Extract the (X, Y) coordinate from the center of the cell holding the provided text.  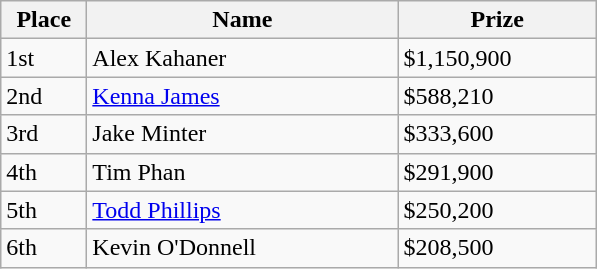
$208,500 (498, 248)
$291,900 (498, 172)
6th (44, 248)
$250,200 (498, 210)
$333,600 (498, 134)
$1,150,900 (498, 58)
Prize (498, 20)
Todd Phillips (242, 210)
2nd (44, 96)
4th (44, 172)
3rd (44, 134)
Name (242, 20)
Jake Minter (242, 134)
5th (44, 210)
1st (44, 58)
Kevin O'Donnell (242, 248)
Kenna James (242, 96)
Alex Kahaner (242, 58)
$588,210 (498, 96)
Place (44, 20)
Tim Phan (242, 172)
